Provide the (x, y) coordinate of the cell's center where the given text is located.  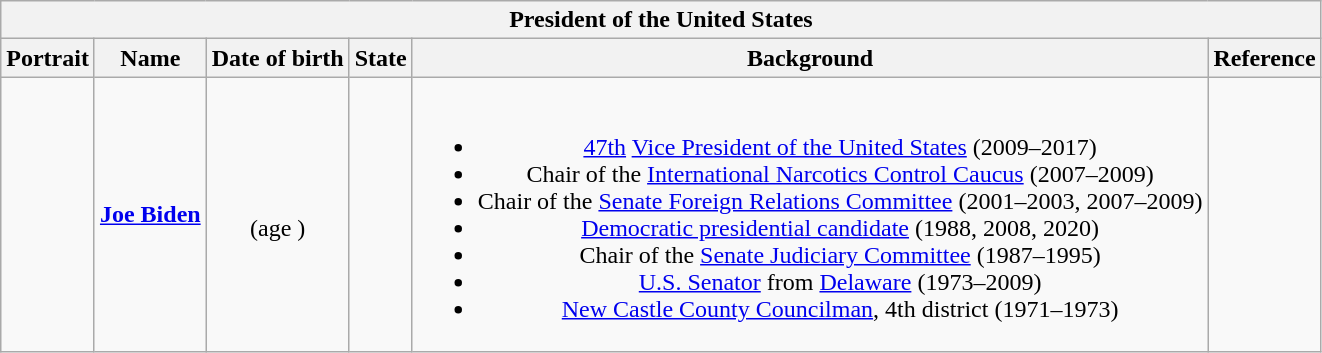
Reference (1264, 58)
Background (810, 58)
State (380, 58)
Joe Biden (150, 214)
Date of birth (278, 58)
Portrait (48, 58)
Name (150, 58)
(age ) (278, 214)
President of the United States (661, 20)
